Capture the cell that displays the provided text and extract its (x, y) central coordinate. 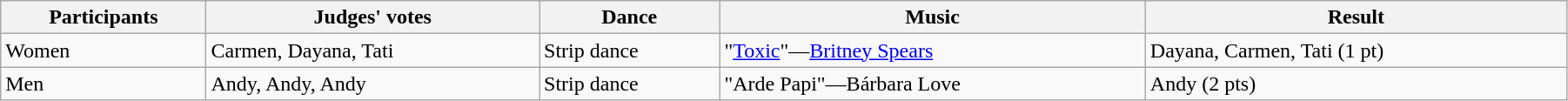
Judges' votes (372, 17)
Women (104, 50)
Andy (2 pts) (1356, 84)
Carmen, Dayana, Tati (372, 50)
Participants (104, 17)
Dance (630, 17)
Men (104, 84)
Dayana, Carmen, Tati (1 pt) (1356, 50)
Andy, Andy, Andy (372, 84)
Music (933, 17)
"Toxic"—Britney Spears (933, 50)
Result (1356, 17)
"Arde Papi"—Bárbara Love (933, 84)
